Return (x, y) of the center of cell containing provided text 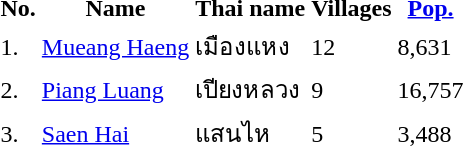
9 (352, 90)
Piang Luang (115, 90)
เปียงหลวง (250, 90)
Mueang Haeng (115, 46)
12 (352, 46)
เมืองแหง (250, 46)
